Identify which cell holds the provided text, then report its [X, Y] central coordinate. 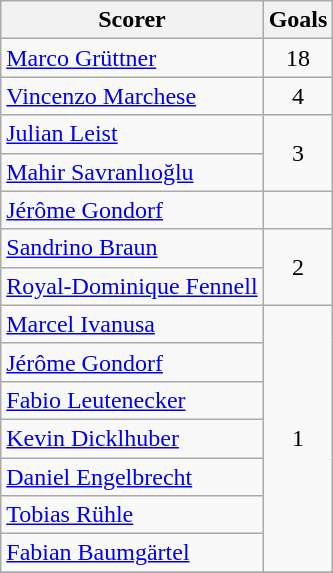
Fabian Baumgärtel [132, 553]
Fabio Leutenecker [132, 400]
Scorer [132, 20]
Royal-Dominique Fennell [132, 286]
2 [298, 267]
Julian Leist [132, 134]
Marco Grüttner [132, 58]
Daniel Engelbrecht [132, 477]
4 [298, 96]
Sandrino Braun [132, 248]
Tobias Rühle [132, 515]
1 [298, 438]
3 [298, 153]
Kevin Dicklhuber [132, 438]
18 [298, 58]
Mahir Savranlıoğlu [132, 172]
Goals [298, 20]
Marcel Ivanusa [132, 324]
Vincenzo Marchese [132, 96]
